Provide the (x, y) coordinate of the cell's center where the given text is located.  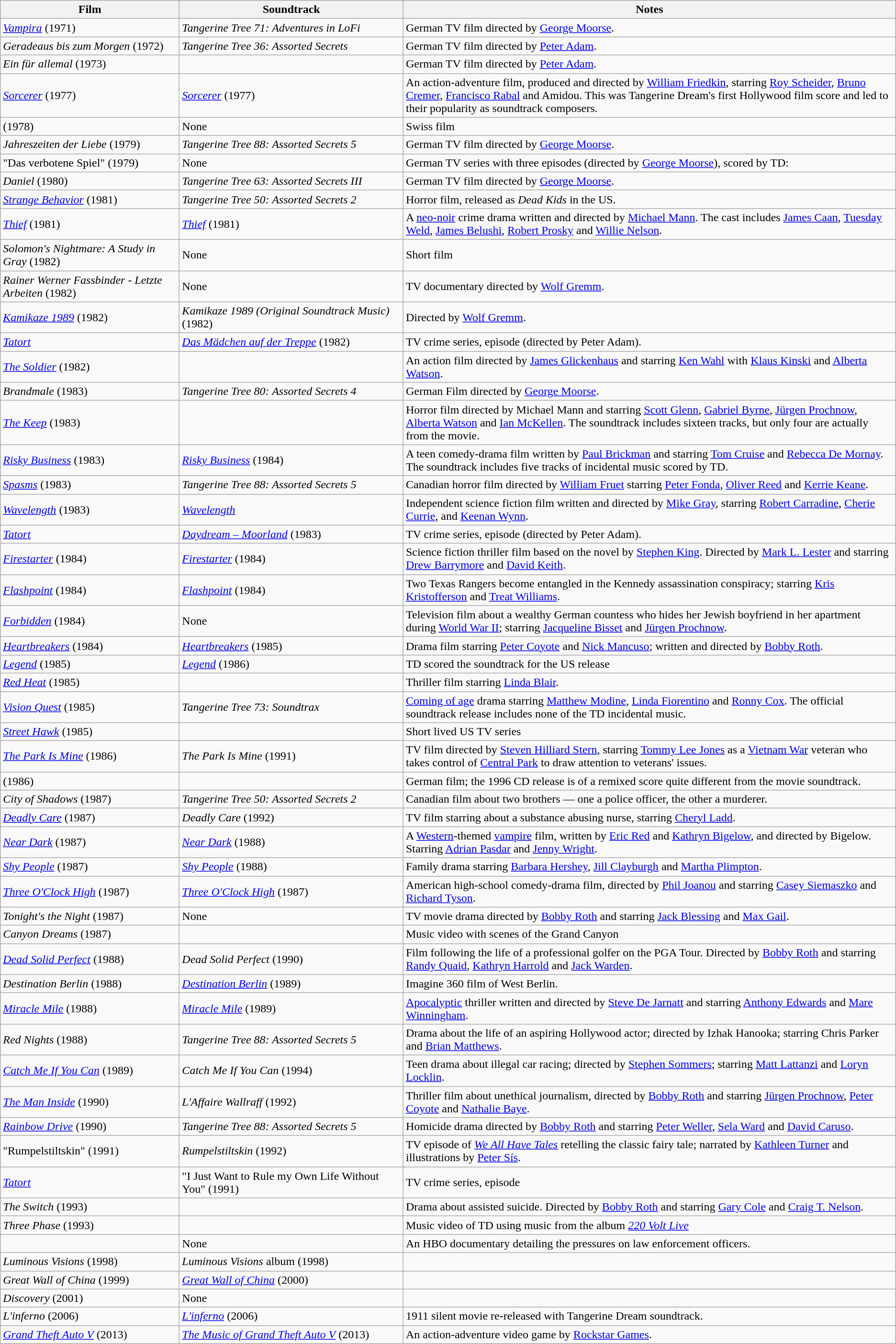
TD scored the soundtrack for the US release (649, 664)
Music video of TD using music from the album 220 Volt Live (649, 1225)
Three Phase (1993) (90, 1225)
Miracle Mile (1988) (90, 1008)
A Western-themed vampire film, written by Eric Red and Kathryn Bigelow, and directed by Bigelow. Starring Adrian Pasdar and Jenny Wright. (649, 842)
Red Heat (1985) (90, 682)
The Music of Grand Theft Auto V (2013) (291, 1334)
Vampira (1971) (90, 28)
Discovery (2001) (90, 1298)
Dead Solid Perfect (1990) (291, 959)
American high-school comedy-drama film, directed by Phil Joanou and starring Casey Siemaszko and Richard Tyson. (649, 891)
Risky Business (1984) (291, 460)
Apocalyptic thriller written and directed by Steve De Jarnatt and starring Anthony Edwards and Mare Winningham. (649, 1008)
Deadly Care (1992) (291, 818)
Dead Solid Perfect (1988) (90, 959)
(1978) (90, 126)
The Switch (1993) (90, 1207)
TV movie drama directed by Bobby Roth and starring Jack Blessing and Max Gail. (649, 916)
Das Mädchen auf der Treppe (1982) (291, 342)
Geradeaus bis zum Morgen (1972) (90, 46)
Miracle Mile (1989) (291, 1008)
Rumpelstiltskin (1992) (291, 1152)
Drama film starring Peter Coyote and Nick Mancuso; written and directed by Bobby Roth. (649, 646)
Red Nights (1988) (90, 1040)
Family drama starring Barbara Hershey, Jill Clayburgh and Martha Plimpton. (649, 867)
Near Dark (1987) (90, 842)
Kamikaze 1989 (1982) (90, 318)
Rainbow Drive (1990) (90, 1127)
Tangerine Tree 80: Assorted Secrets 4 (291, 392)
Forbidden (1984) (90, 621)
1911 silent movie re-released with Tangerine Dream soundtrack. (649, 1316)
Luminous Visions (1998) (90, 1262)
Tonight's the Night (1987) (90, 916)
"Rumpelstiltskin" (1991) (90, 1152)
Science fiction thriller film based on the novel by Stephen King. Directed by Mark L. Lester and starring Drew Barrymore and David Keith. (649, 559)
Risky Business (1983) (90, 460)
Canadian film about two brothers — one a police officer, the other a murderer. (649, 799)
Heartbreakers (1984) (90, 646)
Kamikaze 1989 (Original Soundtrack Music) (1982) (291, 318)
Canyon Dreams (1987) (90, 934)
German film; the 1996 CD release is of a remixed score quite different from the movie soundtrack. (649, 781)
Legend (1986) (291, 664)
German TV series with three episodes (directed by George Moorse), scored by TD: (649, 163)
Strange Behavior (1981) (90, 199)
TV documentary directed by Wolf Gremm. (649, 286)
Ein für allemal (1973) (90, 64)
Drama about the life of an aspiring Hollywood actor; directed by Izhak Hanooka; starring Chris Parker and Brian Matthews. (649, 1040)
Short lived US TV series (649, 732)
The Keep (1983) (90, 423)
Short film (649, 255)
Drama about assisted suicide. Directed by Bobby Roth and starring Gary Cole and Craig T. Nelson. (649, 1207)
Imagine 360 film of West Berlin. (649, 984)
City of Shadows (1987) (90, 799)
Horror film, released as Dead Kids in the US. (649, 199)
Homicide drama directed by Bobby Roth and starring Peter Weller, Sela Ward and David Caruso. (649, 1127)
Grand Theft Auto V (2013) (90, 1334)
Film following the life of a professional golfer on the PGA Tour. Directed by Bobby Roth and starring Randy Quaid, Kathryn Harrold and Jack Warden. (649, 959)
Destination Berlin (1988) (90, 984)
Tangerine Tree 71: Adventures in LoFi (291, 28)
Catch Me If You Can (1989) (90, 1070)
Soundtrack (291, 10)
"Das verbotene Spiel" (1979) (90, 163)
Great Wall of China (2000) (291, 1280)
Vision Quest (1985) (90, 706)
An action-adventure video game by Rockstar Games. (649, 1334)
Teen drama about illegal car racing; directed by Stephen Sommers; starring Matt Lattanzi and Loryn Locklin. (649, 1070)
The Man Inside (1990) (90, 1102)
Wavelength (291, 509)
Luminous Visions album (1998) (291, 1262)
The Park Is Mine (1991) (291, 756)
Near Dark (1988) (291, 842)
Rainer Werner Fassbinder - Letzte Arbeiten (1982) (90, 286)
Jahreszeiten der Liebe (1979) (90, 145)
German Film directed by George Moorse. (649, 392)
The Soldier (1982) (90, 367)
Heartbreakers (1985) (291, 646)
Street Hawk (1985) (90, 732)
An HBO documentary detailing the pressures on law enforcement officers. (649, 1243)
Thriller film about unethical journalism, directed by Bobby Roth and starring Jürgen Prochnow, Peter Coyote and Nathalie Baye. (649, 1102)
Spasms (1983) (90, 485)
TV crime series, episode (649, 1182)
TV film starring about a substance abusing nurse, starring Cheryl Ladd. (649, 818)
Notes (649, 10)
Daniel (1980) (90, 181)
Directed by Wolf Gremm. (649, 318)
Shy People (1988) (291, 867)
Legend (1985) (90, 664)
Shy People (1987) (90, 867)
Solomon's Nightmare: A Study in Gray (1982) (90, 255)
Tangerine Tree 63: Assorted Secrets III (291, 181)
Wavelength (1983) (90, 509)
Catch Me If You Can (1994) (291, 1070)
Swiss film (649, 126)
Canadian horror film directed by William Fruet starring Peter Fonda, Oliver Reed and Kerrie Keane. (649, 485)
TV episode of We All Have Tales retelling the classic fairy tale; narrated by Kathleen Turner and illustrations by Peter Sís. (649, 1152)
Deadly Care (1987) (90, 818)
Tangerine Tree 36: Assorted Secrets (291, 46)
"I Just Want to Rule my Own Life Without You" (1991) (291, 1182)
Great Wall of China (1999) (90, 1280)
Music video with scenes of the Grand Canyon (649, 934)
The Park Is Mine (1986) (90, 756)
An action film directed by James Glickenhaus and starring Ken Wahl with Klaus Kinski and Alberta Watson. (649, 367)
Brandmale (1983) (90, 392)
Daydream – Moorland (1983) (291, 534)
Independent science fiction film written and directed by Mike Gray, starring Robert Carradine, Cherie Currie, and Keenan Wynn. (649, 509)
Tangerine Tree 73: Soundtrax (291, 706)
Destination Berlin (1989) (291, 984)
Thriller film starring Linda Blair. (649, 682)
Film (90, 10)
(1986) (90, 781)
Two Texas Rangers become entangled in the Kennedy assassination conspiracy; starring Kris Kristofferson and Treat Williams. (649, 590)
L'Affaire Wallraff (1992) (291, 1102)
